Provide the (x, y) coordinate of the cell's center where the given text is located.  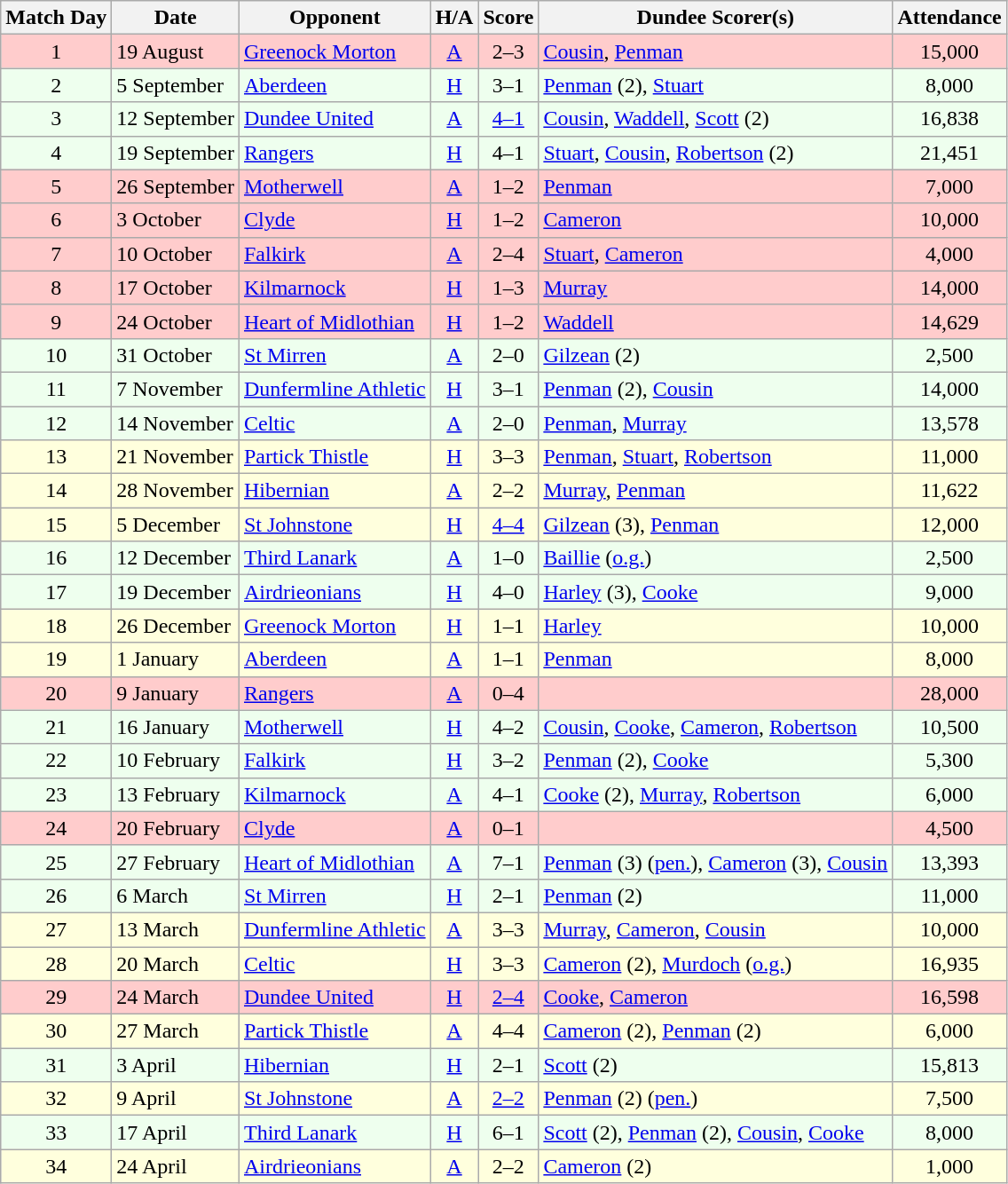
16,838 (949, 119)
1 (57, 51)
2–3 (508, 51)
27 February (176, 862)
5 (57, 186)
4,000 (949, 254)
7 November (176, 389)
27 (57, 929)
1–3 (508, 288)
Cousin, Cooke, Cameron, Robertson (715, 727)
17 (57, 592)
Penman (2) (pen.) (715, 1099)
7,000 (949, 186)
10 (57, 355)
Penman, Murray (715, 423)
12 September (176, 119)
15 (57, 525)
Score (508, 18)
1–0 (508, 558)
30 (57, 1031)
Murray, Penman (715, 491)
Date (176, 18)
Gilzean (3), Penman (715, 525)
6–1 (508, 1133)
21 November (176, 457)
Stuart, Cameron (715, 254)
7 (57, 254)
24 (57, 828)
20 (57, 693)
20 February (176, 828)
19 December (176, 592)
Murray, Cameron, Cousin (715, 929)
6 (57, 220)
10 October (176, 254)
Penman (2), Cooke (715, 761)
Cameron (2), Penman (2) (715, 1031)
7–1 (508, 862)
Stuart, Cousin, Robertson (2) (715, 153)
27 March (176, 1031)
29 (57, 998)
31 (57, 1065)
6 March (176, 896)
Cousin, Penman (715, 51)
Cooke (2), Murray, Robertson (715, 794)
1 January (176, 659)
15,000 (949, 51)
33 (57, 1133)
Penman (2), Cousin (715, 389)
16 (57, 558)
24 March (176, 998)
19 September (176, 153)
Dundee Scorer(s) (715, 18)
3–2 (508, 761)
Scott (2), Penman (2), Cousin, Cooke (715, 1133)
Penman (3) (pen.), Cameron (3), Cousin (715, 862)
4–0 (508, 592)
9,000 (949, 592)
15,813 (949, 1065)
13,393 (949, 862)
3 October (176, 220)
17 April (176, 1133)
21,451 (949, 153)
1,000 (949, 1166)
31 October (176, 355)
8 (57, 288)
13,578 (949, 423)
5 December (176, 525)
18 (57, 626)
16,935 (949, 963)
12 December (176, 558)
Cameron (2), Murdoch (o.g.) (715, 963)
5,300 (949, 761)
Murray (715, 288)
Match Day (57, 18)
Penman (2), Stuart (715, 85)
10 February (176, 761)
28,000 (949, 693)
26 September (176, 186)
7,500 (949, 1099)
26 December (176, 626)
10,500 (949, 727)
2 (57, 85)
0–1 (508, 828)
11 (57, 389)
4 (57, 153)
Cameron (2) (715, 1166)
9 January (176, 693)
9 (57, 321)
5 September (176, 85)
24 October (176, 321)
17 October (176, 288)
23 (57, 794)
21 (57, 727)
34 (57, 1166)
Scott (2) (715, 1065)
26 (57, 896)
Cooke, Cameron (715, 998)
Harley (715, 626)
14 (57, 491)
28 (57, 963)
25 (57, 862)
4–2 (508, 727)
13 February (176, 794)
4,500 (949, 828)
3 (57, 119)
Penman, Stuart, Robertson (715, 457)
Cameron (715, 220)
Cousin, Waddell, Scott (2) (715, 119)
19 August (176, 51)
16 January (176, 727)
13 (57, 457)
Attendance (949, 18)
20 March (176, 963)
32 (57, 1099)
0–4 (508, 693)
19 (57, 659)
H/A (454, 18)
16,598 (949, 998)
11,622 (949, 491)
24 April (176, 1166)
12 (57, 423)
Opponent (335, 18)
13 March (176, 929)
9 April (176, 1099)
14,629 (949, 321)
Waddell (715, 321)
Gilzean (2) (715, 355)
Baillie (o.g.) (715, 558)
14 November (176, 423)
3 April (176, 1065)
28 November (176, 491)
Penman (2) (715, 896)
22 (57, 761)
12,000 (949, 525)
Harley (3), Cooke (715, 592)
